Pinpoint the cell where the given text exists, returning its [x, y] midpoint coordinate. 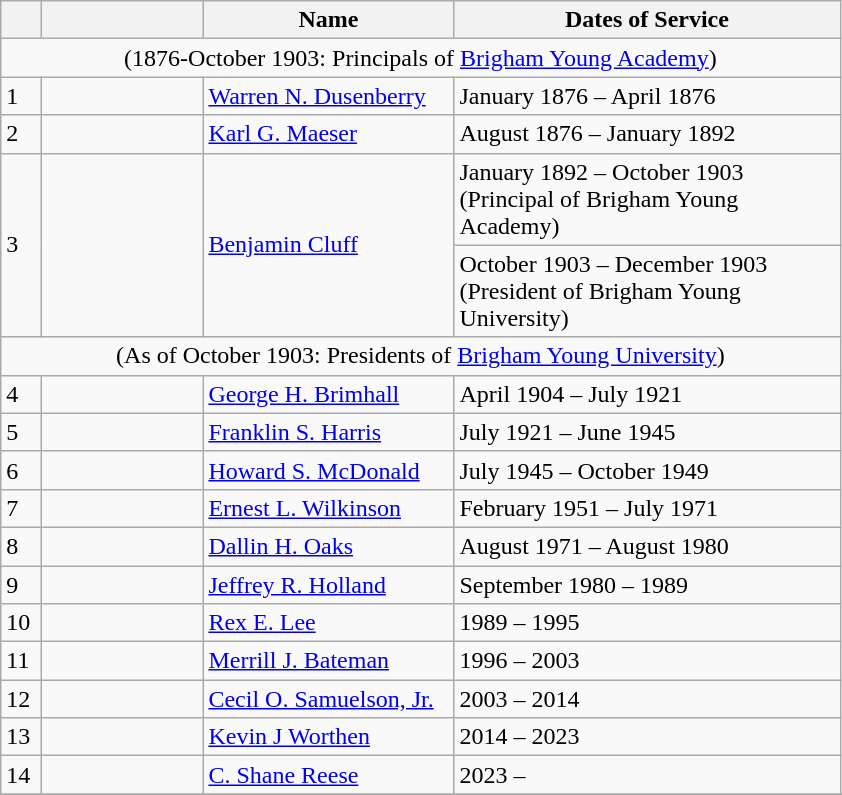
1989 – 1995 [647, 623]
6 [22, 470]
Name [328, 20]
C. Shane Reese [328, 775]
Franklin S. Harris [328, 432]
April 1904 – July 1921 [647, 394]
13 [22, 737]
(1876-October 1903: Principals of Brigham Young Academy) [420, 58]
Rex E. Lee [328, 623]
2014 – 2023 [647, 737]
January 1892 – October 1903(Principal of Brigham Young Academy) [647, 199]
George H. Brimhall [328, 394]
Merrill J. Bateman [328, 661]
Jeffrey R. Holland [328, 585]
February 1951 – July 1971 [647, 508]
8 [22, 546]
Dates of Service [647, 20]
2023 – [647, 775]
2 [22, 134]
1996 – 2003 [647, 661]
September 1980 – 1989 [647, 585]
July 1921 – June 1945 [647, 432]
Cecil O. Samuelson, Jr. [328, 699]
12 [22, 699]
Karl G. Maeser [328, 134]
7 [22, 508]
(As of October 1903: Presidents of Brigham Young University) [420, 356]
July 1945 – October 1949 [647, 470]
10 [22, 623]
October 1903 – December 1903 (President of Brigham Young University) [647, 291]
5 [22, 432]
Howard S. McDonald [328, 470]
Warren N. Dusenberry [328, 96]
11 [22, 661]
14 [22, 775]
2003 – 2014 [647, 699]
Ernest L. Wilkinson [328, 508]
Kevin J Worthen [328, 737]
August 1971 – August 1980 [647, 546]
August 1876 – January 1892 [647, 134]
Dallin H. Oaks [328, 546]
Benjamin Cluff [328, 245]
4 [22, 394]
3 [22, 245]
1 [22, 96]
January 1876 – April 1876 [647, 96]
9 [22, 585]
